For the text-containing cell, return its midpoint in [x, y] coordinate format. 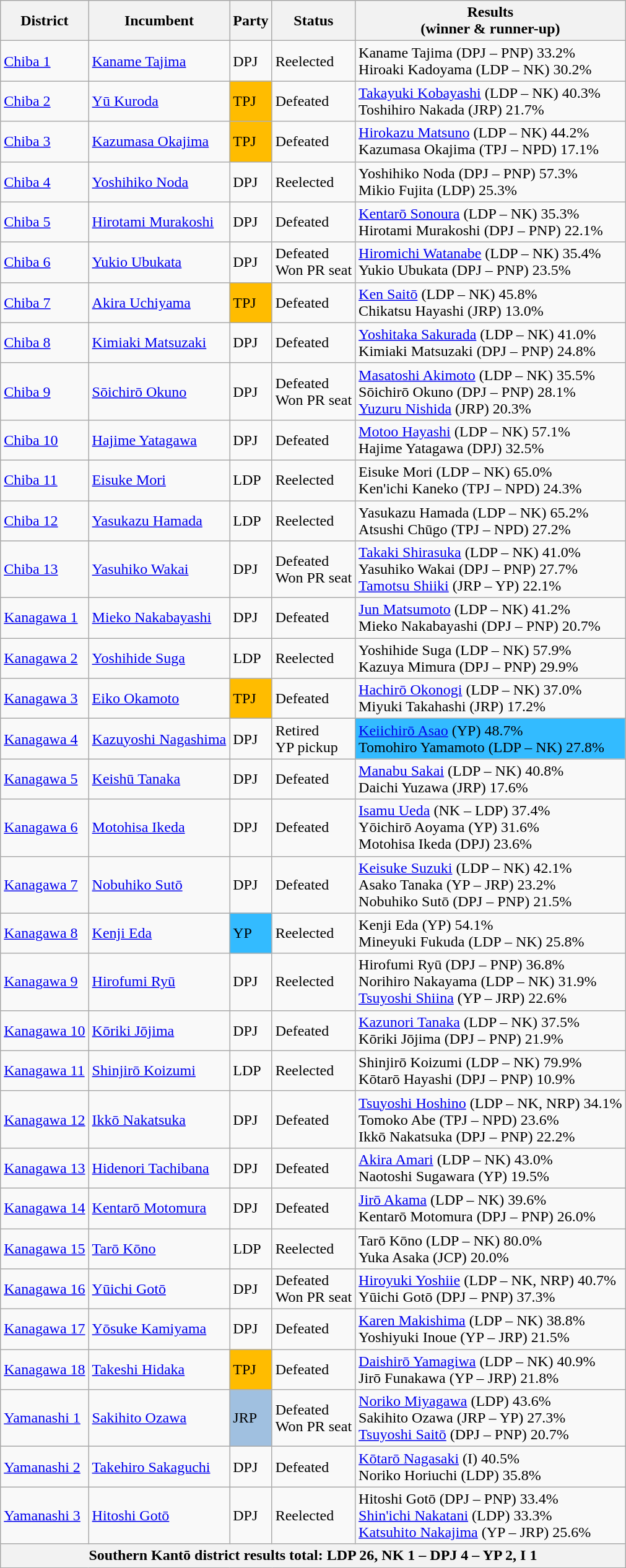
Karen Makishima (LDP – NK) 38.8%Yoshiyuki Inoue (YP – JRP) 21.5% [490, 1330]
Chiba 13 [45, 570]
Isamu Ueda (NK – LDP) 37.4%Yōichirō Aoyama (YP) 31.6%Motohisa Ikeda (DPJ) 23.6% [490, 828]
Kanagawa 13 [45, 1167]
Kanagawa 1 [45, 618]
Hitoshi Gotō [159, 1515]
JRP [251, 1418]
Hitoshi Gotō (DPJ – PNP) 33.4%Shin'ichi Nakatani (LDP) 33.3%Katsuhito Nakajima (YP – JRP) 25.6% [490, 1515]
Kaname Tajima [159, 61]
Manabu Sakai (LDP – NK) 40.8%Daichi Yuzawa (JRP) 17.6% [490, 779]
Kentarō Motomura [159, 1208]
Kaname Tajima (DPJ – PNP) 33.2%Hiroaki Kadoyama (LDP – NK) 30.2% [490, 61]
Chiba 2 [45, 102]
Chiba 4 [45, 182]
Akira Amari (LDP – NK) 43.0%Naotoshi Sugawara (YP) 19.5% [490, 1167]
Jun Matsumoto (LDP – NK) 41.2%Mieko Nakabayashi (DPJ – PNP) 20.7% [490, 618]
Ikkō Nakatsuka [159, 1119]
Kanagawa 9 [45, 982]
Chiba 11 [45, 480]
Yū Kuroda [159, 102]
Chiba 6 [45, 262]
Masatoshi Akimoto (LDP – NK) 35.5%Sōichirō Okuno (DPJ – PNP) 28.1%Yuzuru Nishida (JRP) 20.3% [490, 391]
Keisuke Suzuki (LDP – NK) 42.1%Asako Tanaka (YP – JRP) 23.2%Nobuhiko Sutō (DPJ – PNP) 21.5% [490, 885]
Yoshihiko Noda (DPJ – PNP) 57.3%Mikio Fujita (LDP) 25.3% [490, 182]
Yōsuke Kamiyama [159, 1330]
Chiba 8 [45, 343]
Eisuke Mori [159, 480]
Tarō Kōno (LDP – NK) 80.0%Yuka Asaka (JCP) 20.0% [490, 1248]
Takeshi Hidaka [159, 1369]
Yukio Ubukata [159, 262]
Noriko Miyagawa (LDP) 43.6%Sakihito Ozawa (JRP – YP) 27.3%Tsuyoshi Saitō (DPJ – PNP) 20.7% [490, 1418]
Sakihito Ozawa [159, 1418]
Kenji Eda [159, 933]
Chiba 1 [45, 61]
Chiba 5 [45, 222]
Kanagawa 15 [45, 1248]
Southern Kantō district results total: LDP 26, NK 1 – DPJ 4 – YP 2, I 1 [313, 1556]
Hirofumi Ryū [159, 982]
Kazumasa Okajima [159, 141]
Yoshihide Suga [159, 659]
Yoshihide Suga (LDP – NK) 57.9%Kazuya Mimura (DPJ – PNP) 29.9% [490, 659]
RetiredYP pickup [313, 739]
Chiba 3 [45, 141]
Daishirō Yamagiwa (LDP – NK) 40.9%Jirō Funakawa (YP – JRP) 21.8% [490, 1369]
Kanagawa 17 [45, 1330]
Kanagawa 11 [45, 1071]
Kanagawa 12 [45, 1119]
Yamanashi 3 [45, 1515]
Yamanashi 1 [45, 1418]
Hirokazu Matsuno (LDP – NK) 44.2%Kazumasa Okajima (TPJ – NPD) 17.1% [490, 141]
Hachirō Okonogi (LDP – NK) 37.0%Miyuki Takahashi (JRP) 17.2% [490, 698]
Yasuhiko Wakai [159, 570]
Tarō Kōno [159, 1248]
Hidenori Tachibana [159, 1167]
Hiroyuki Yoshiie (LDP – NK, NRP) 40.7%Yūichi Gotō (DPJ – PNP) 37.3% [490, 1289]
YP [251, 933]
Mieko Nakabayashi [159, 618]
Motohisa Ikeda [159, 828]
Chiba 10 [45, 440]
Incumbent [159, 21]
Kanagawa 18 [45, 1369]
Nobuhiko Sutō [159, 885]
Takayuki Kobayashi (LDP – NK) 40.3%Toshihiro Nakada (JRP) 21.7% [490, 102]
Eisuke Mori (LDP – NK) 65.0%Ken'ichi Kaneko (TPJ – NPD) 24.3% [490, 480]
Kimiaki Matsuzaki [159, 343]
Yasukazu Hamada [159, 520]
Hirofumi Ryū (DPJ – PNP) 36.8%Norihiro Nakayama (LDP – NK) 31.9%Tsuyoshi Shiina (YP – JRP) 22.6% [490, 982]
Kanagawa 3 [45, 698]
Takaki Shirasuka (LDP – NK) 41.0%Yasuhiko Wakai (DPJ – PNP) 27.7%Tamotsu Shiiki (JRP – YP) 22.1% [490, 570]
Yūichi Gotō [159, 1289]
Party [251, 21]
Eiko Okamoto [159, 698]
Kōriki Jōjima [159, 1030]
Motoo Hayashi (LDP – NK) 57.1%Hajime Yatagawa (DPJ) 32.5% [490, 440]
Kōtarō Nagasaki (I) 40.5%Noriko Horiuchi (LDP) 35.8% [490, 1467]
Kanagawa 10 [45, 1030]
Yoshitaka Sakurada (LDP – NK) 41.0%Kimiaki Matsuzaki (DPJ – PNP) 24.8% [490, 343]
Akira Uchiyama [159, 302]
Chiba 9 [45, 391]
Kanagawa 16 [45, 1289]
Status [313, 21]
Kanagawa 8 [45, 933]
Kanagawa 2 [45, 659]
Hirotami Murakoshi [159, 222]
Yoshihiko Noda [159, 182]
Kentarō Sonoura (LDP – NK) 35.3%Hirotami Murakoshi (DPJ – PNP) 22.1% [490, 222]
Kazuyoshi Nagashima [159, 739]
Results(winner & runner-up) [490, 21]
Kanagawa 4 [45, 739]
Hiromichi Watanabe (LDP – NK) 35.4%Yukio Ubukata (DPJ – PNP) 23.5% [490, 262]
District [45, 21]
Chiba 7 [45, 302]
Kanagawa 5 [45, 779]
Kenji Eda (YP) 54.1%Mineyuki Fukuda (LDP – NK) 25.8% [490, 933]
Shinjirō Koizumi [159, 1071]
Kanagawa 6 [45, 828]
Chiba 12 [45, 520]
Kanagawa 7 [45, 885]
Kazunori Tanaka (LDP – NK) 37.5%Kōriki Jōjima (DPJ – PNP) 21.9% [490, 1030]
Ken Saitō (LDP – NK) 45.8%Chikatsu Hayashi (JRP) 13.0% [490, 302]
Kanagawa 14 [45, 1208]
Hajime Yatagawa [159, 440]
Takehiro Sakaguchi [159, 1467]
Tsuyoshi Hoshino (LDP – NK, NRP) 34.1%Tomoko Abe (TPJ – NPD) 23.6%Ikkō Nakatsuka (DPJ – PNP) 22.2% [490, 1119]
Yamanashi 2 [45, 1467]
Jirō Akama (LDP – NK) 39.6%Kentarō Motomura (DPJ – PNP) 26.0% [490, 1208]
Shinjirō Koizumi (LDP – NK) 79.9%Kōtarō Hayashi (DPJ – PNP) 10.9% [490, 1071]
Yasukazu Hamada (LDP – NK) 65.2%Atsushi Chūgo (TPJ – NPD) 27.2% [490, 520]
Sōichirō Okuno [159, 391]
Keiichirō Asao (YP) 48.7%Tomohiro Yamamoto (LDP – NK) 27.8% [490, 739]
Keishū Tanaka [159, 779]
